Find where the given text appears and provide that cell's center as [x, y] coordinate. 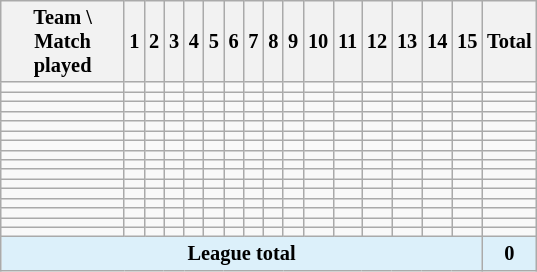
8 [273, 41]
4 [194, 41]
League total [242, 253]
5 [214, 41]
12 [377, 41]
13 [407, 41]
15 [467, 41]
3 [174, 41]
6 [234, 41]
Team \ Match played [63, 41]
Total [509, 41]
9 [293, 41]
0 [509, 253]
1 [134, 41]
10 [318, 41]
2 [154, 41]
7 [254, 41]
11 [348, 41]
14 [437, 41]
